Search for the cell housing the specified text and yield its [x, y] center coordinate. 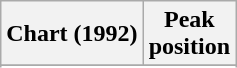
Peakposition [189, 34]
Chart (1992) [72, 34]
